Return [X, Y] of the center of cell containing provided text 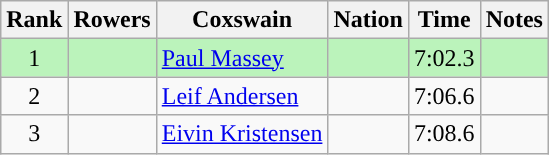
Eivin Kristensen [242, 134]
Coxswain [242, 20]
Paul Massey [242, 58]
7:02.3 [444, 58]
1 [34, 58]
7:06.6 [444, 96]
Time [444, 20]
7:08.6 [444, 134]
Notes [514, 20]
2 [34, 96]
Leif Andersen [242, 96]
3 [34, 134]
Rowers [112, 20]
Nation [368, 20]
Rank [34, 20]
